Provide the [X, Y] coordinate of the cell's center where the given text is located.  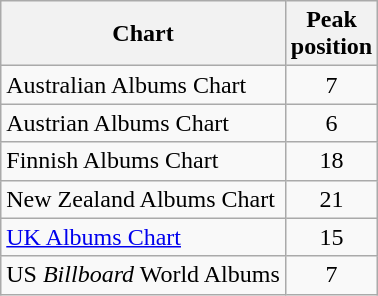
UK Albums Chart [144, 237]
6 [331, 123]
Finnish Albums Chart [144, 161]
15 [331, 237]
18 [331, 161]
US Billboard World Albums [144, 275]
Australian Albums Chart [144, 85]
Peakposition [331, 34]
Chart [144, 34]
Austrian Albums Chart [144, 123]
New Zealand Albums Chart [144, 199]
21 [331, 199]
